From the cell containing the given text, extract its center point as (X, Y) coordinate. 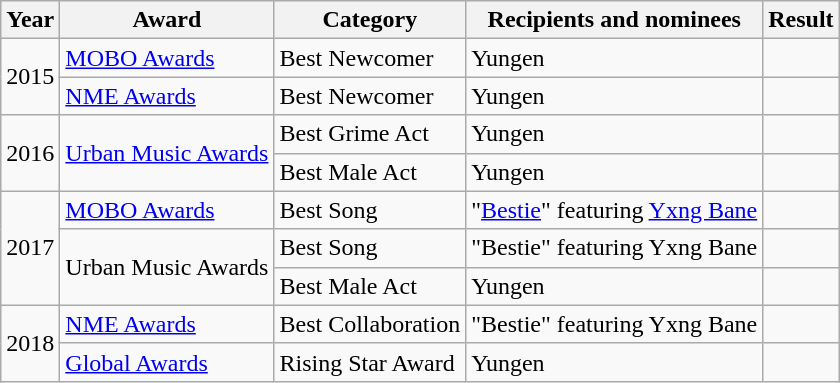
Best Grime Act (370, 134)
Rising Star Award (370, 362)
Award (167, 20)
Result (801, 20)
2015 (30, 77)
Recipients and nominees (614, 20)
Best Collaboration (370, 324)
2017 (30, 248)
Year (30, 20)
2018 (30, 343)
2016 (30, 153)
Global Awards (167, 362)
Category (370, 20)
